From the cell containing the given text, extract its center point as (X, Y) coordinate. 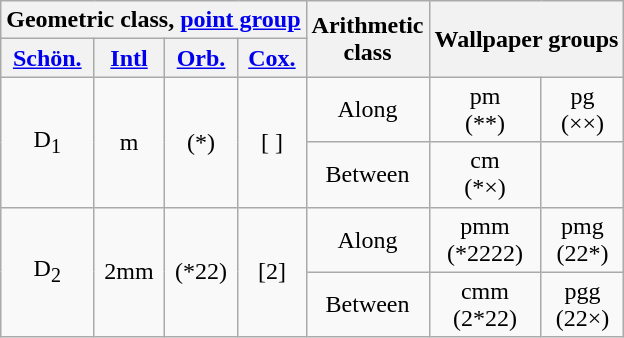
Arithmetic class (368, 39)
(*22) (201, 272)
cmm(2*22) (485, 304)
D2 (48, 272)
Orb. (201, 58)
pg(××) (582, 110)
D1 (48, 142)
Cox. (272, 58)
(*) (201, 142)
m (129, 142)
pm(**) (485, 110)
[ ] (272, 142)
2mm (129, 272)
Geometric class, point group (154, 20)
pgg(22×) (582, 304)
pmg(22*) (582, 240)
[2] (272, 272)
pmm(*2222) (485, 240)
Intl (129, 58)
cm(*×) (485, 174)
Wallpaper groups (526, 39)
Schön. (48, 58)
